From the cell containing the given text, extract its center point as (X, Y) coordinate. 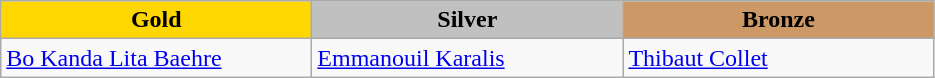
Bronze (778, 20)
Emmanouil Karalis (468, 58)
Thibaut Collet (778, 58)
Gold (156, 20)
Bo Kanda Lita Baehre (156, 58)
Silver (468, 20)
